Pinpoint the cell where the given text exists, returning its [x, y] midpoint coordinate. 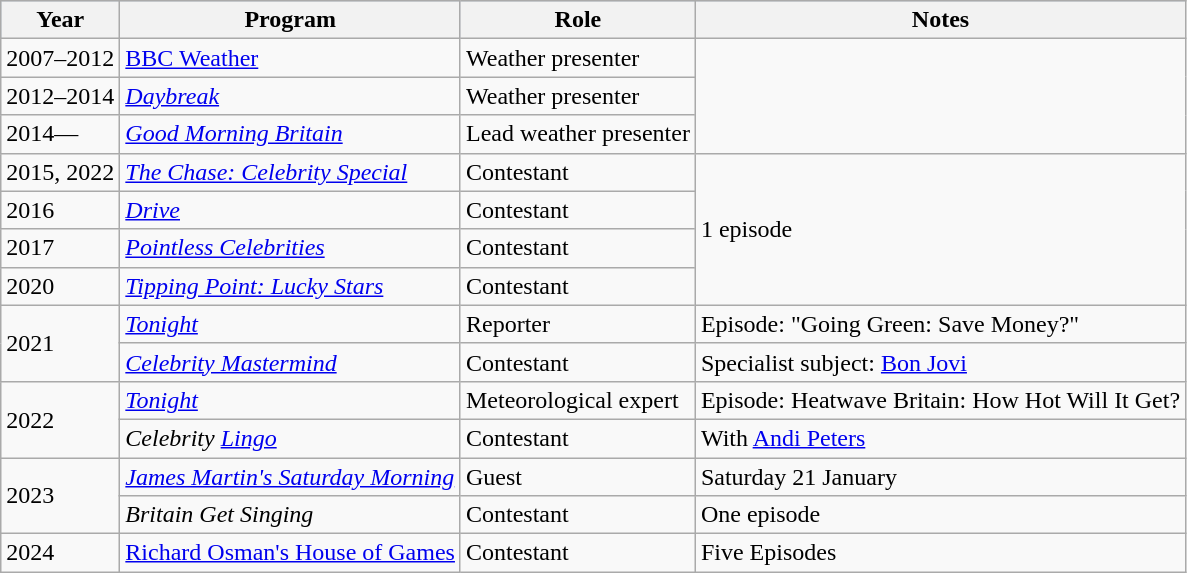
Role [578, 20]
2007–2012 [60, 58]
Notes [940, 20]
The Chase: Celebrity Special [290, 172]
Program [290, 20]
2017 [60, 248]
Year [60, 20]
2012–2014 [60, 96]
2021 [60, 343]
Good Morning Britain [290, 134]
Richard Osman's House of Games [290, 553]
Daybreak [290, 96]
Tipping Point: Lucky Stars [290, 286]
Reporter [578, 324]
Britain Get Singing [290, 515]
One episode [940, 515]
2016 [60, 210]
Episode: "Going Green: Save Money?" [940, 324]
Celebrity Lingo [290, 438]
Pointless Celebrities [290, 248]
2023 [60, 496]
James Martin's Saturday Morning [290, 477]
With Andi Peters [940, 438]
2015, 2022 [60, 172]
1 episode [940, 229]
2022 [60, 419]
Five Episodes [940, 553]
Lead weather presenter [578, 134]
Meteorological expert [578, 400]
Guest [578, 477]
Celebrity Mastermind [290, 362]
2024 [60, 553]
Specialist subject: Bon Jovi [940, 362]
BBC Weather [290, 58]
Drive [290, 210]
2014— [60, 134]
2020 [60, 286]
Episode: Heatwave Britain: How Hot Will It Get? [940, 400]
Saturday 21 January [940, 477]
